Locate the cell with the specified text and output its (X, Y) center coordinate. 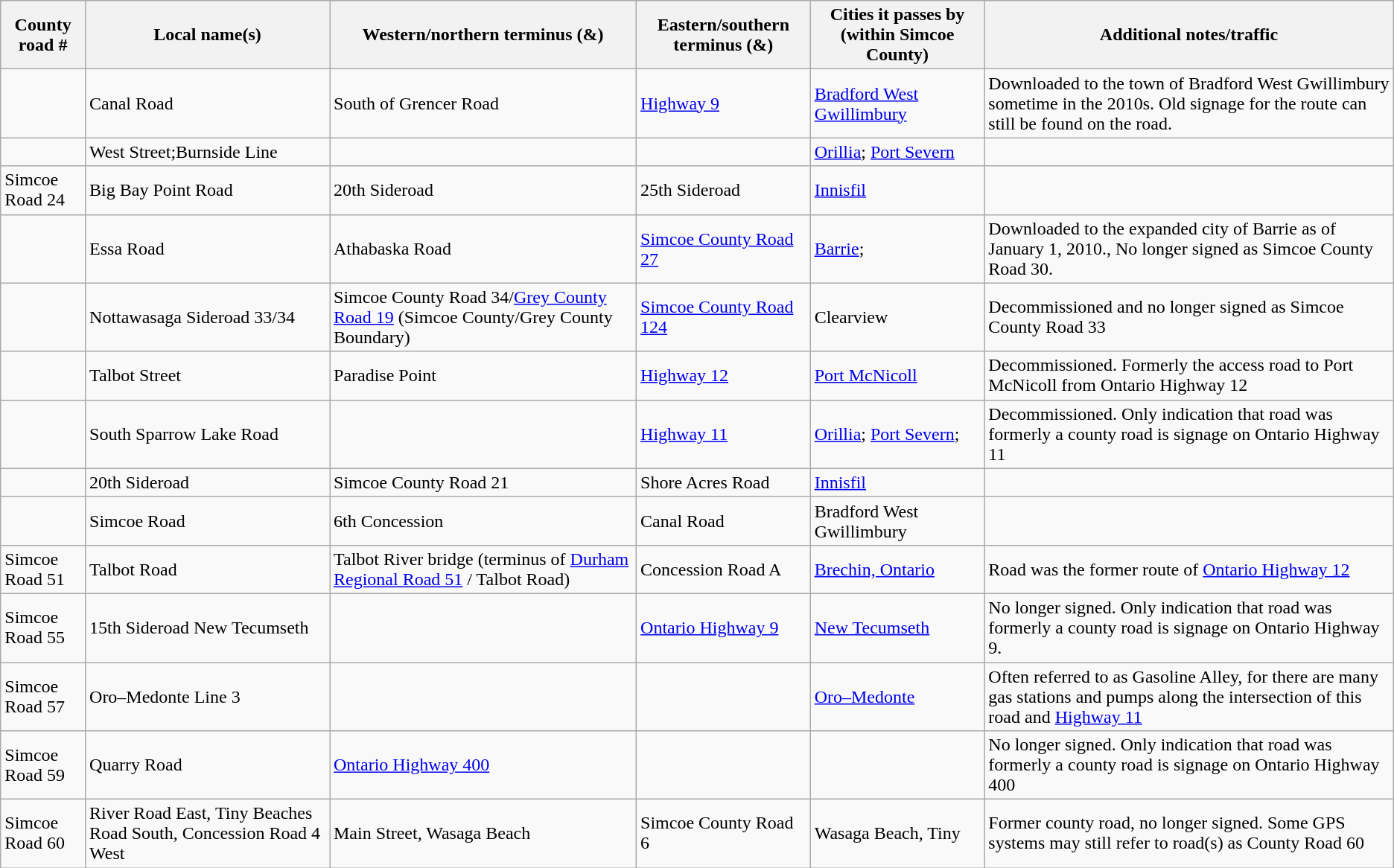
Nottawasaga Sideroad 33/34 (208, 317)
Additional notes/traffic (1188, 35)
Downloaded to the expanded city of Barrie as of January 1, 2010., No longer signed as Simcoe County Road 30. (1188, 249)
New Tecumseth (897, 628)
Quarry Road (208, 765)
Orillia; Port Severn (897, 152)
Simcoe County Road 124 (724, 317)
Local name(s) (208, 35)
Simcoe Road 24 (43, 191)
Decommissioned. Formerly the access road to Port McNicoll from Ontario Highway 12 (1188, 375)
Simcoe County Road 6 (724, 834)
Clearview (897, 317)
Ontario Highway 9 (724, 628)
Simcoe Road 57 (43, 697)
25th Sideroad (724, 191)
Western/northern terminus (&) (483, 35)
Road was the former route of Ontario Highway 12 (1188, 569)
Former county road, no longer signed. Some GPS systems may still refer to road(s) as County Road 60 (1188, 834)
Barrie; (897, 249)
South of Grencer Road (483, 103)
River Road East, Tiny Beaches Road South, Concession Road 4 West (208, 834)
Wasaga Beach, Tiny (897, 834)
Highway 12 (724, 375)
Highway 11 (724, 434)
West Street;Burnside Line (208, 152)
South Sparrow Lake Road (208, 434)
Cities it passes by (within Simcoe County) (897, 35)
Main Street, Wasaga Beach (483, 834)
Big Bay Point Road (208, 191)
Simcoe County Road 34/Grey County Road 19 (Simcoe County/Grey County Boundary) (483, 317)
Simcoe Road 51 (43, 569)
Concession Road A (724, 569)
Talbot River bridge (terminus of Durham Regional Road 51 / Talbot Road) (483, 569)
Simcoe Road 59 (43, 765)
Paradise Point (483, 375)
Eastern/southern terminus (&) (724, 35)
Port McNicoll (897, 375)
Brechin, Ontario (897, 569)
Oro–Medonte (897, 697)
Often referred to as Gasoline Alley, for there are many gas stations and pumps along the intersection of this road and Highway 11 (1188, 697)
Talbot Road (208, 569)
Athabaska Road (483, 249)
Simcoe County Road 27 (724, 249)
Downloaded to the town of Bradford West Gwillimbury sometime in the 2010s. Old signage for the route can still be found on the road. (1188, 103)
Talbot Street (208, 375)
Simcoe Road 55 (43, 628)
No longer signed. Only indication that road was formerly a county road is signage on Ontario Highway 9. (1188, 628)
Oro–Medonte Line 3 (208, 697)
Simcoe County Road 21 (483, 482)
Simcoe Road 60 (43, 834)
Orillia; Port Severn; (897, 434)
Essa Road (208, 249)
No longer signed. Only indication that road was formerly a county road is signage on Ontario Highway 400 (1188, 765)
15th Sideroad New Tecumseth (208, 628)
Decommissioned and no longer signed as Simcoe County Road 33 (1188, 317)
Highway 9 (724, 103)
6th Concession (483, 521)
Decommissioned. Only indication that road was formerly a county road is signage on Ontario Highway 11 (1188, 434)
Simcoe Road (208, 521)
Shore Acres Road (724, 482)
Ontario Highway 400 (483, 765)
County road # (43, 35)
